Scan for the cell matching the given text and deliver its (x, y) coordinate at center. 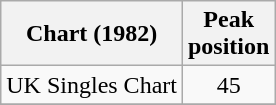
UK Singles Chart (92, 85)
Chart (1982) (92, 34)
Peakposition (228, 34)
45 (228, 85)
